From the cell containing the given text, extract its center point as [x, y] coordinate. 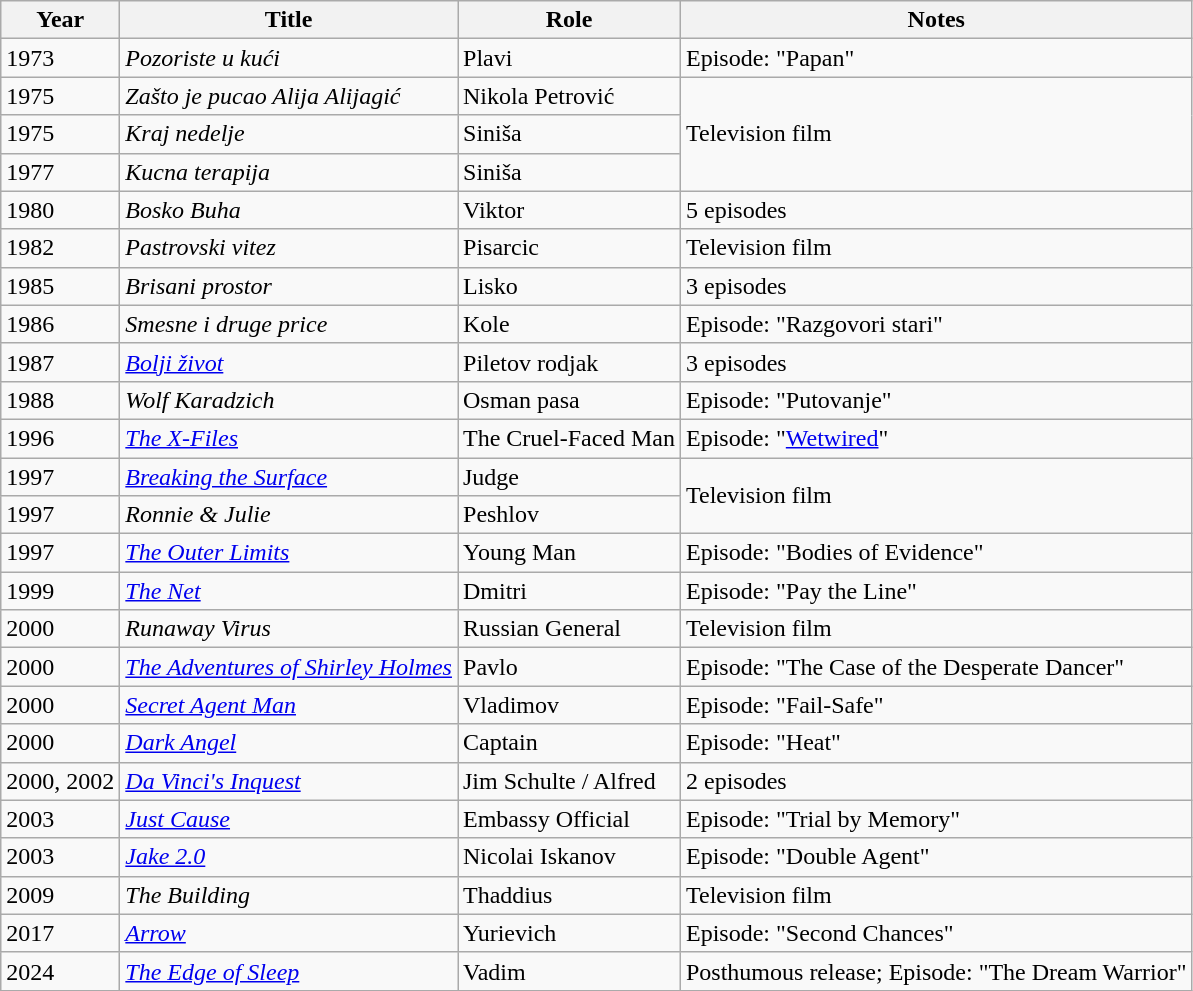
1988 [60, 400]
Year [60, 20]
5 episodes [936, 210]
The Edge of Sleep [289, 971]
2017 [60, 933]
Ronnie & Julie [289, 515]
Judge [570, 477]
Pavlo [570, 667]
Da Vinci's Inquest [289, 781]
Episode: "Bodies of Evidence" [936, 553]
Runaway Virus [289, 629]
The Net [289, 591]
Piletov rodjak [570, 362]
Pisarcic [570, 248]
Notes [936, 20]
The Outer Limits [289, 553]
Bosko Buha [289, 210]
1973 [60, 58]
Zašto je pucao Alija Alijagić [289, 96]
Plavi [570, 58]
Wolf Karadzich [289, 400]
Role [570, 20]
Dark Angel [289, 743]
Kucna terapija [289, 172]
Nicolai Iskanov [570, 857]
Captain [570, 743]
Episode: "Putovanje" [936, 400]
The X-Files [289, 438]
2000, 2002 [60, 781]
Brisani prostor [289, 286]
Pozoriste u kući [289, 58]
Pastrovski vitez [289, 248]
Episode: "Wetwired" [936, 438]
1986 [60, 324]
Dmitri [570, 591]
Thaddius [570, 895]
Lisko [570, 286]
Embassy Official [570, 819]
1980 [60, 210]
Nikola Petrović [570, 96]
The Adventures of Shirley Holmes [289, 667]
Episode: "Second Chances" [936, 933]
1987 [60, 362]
1977 [60, 172]
2024 [60, 971]
Arrow [289, 933]
The Cruel-Faced Man [570, 438]
Vladimov [570, 705]
Viktor [570, 210]
Title [289, 20]
Peshlov [570, 515]
Russian General [570, 629]
Episode: "Pay the Line" [936, 591]
Jake 2.0 [289, 857]
The Building [289, 895]
Yurievich [570, 933]
Young Man [570, 553]
Posthumous release; Episode: "The Dream Warrior" [936, 971]
Episode: "The Case of the Desperate Dancer" [936, 667]
Episode: "Heat" [936, 743]
1999 [60, 591]
Vadim [570, 971]
1982 [60, 248]
2 episodes [936, 781]
Smesne i druge price [289, 324]
Episode: "Fail-Safe" [936, 705]
1985 [60, 286]
Episode: "Double Agent" [936, 857]
2009 [60, 895]
Bolji život [289, 362]
Episode: "Trial by Memory" [936, 819]
1996 [60, 438]
Jim Schulte / Alfred [570, 781]
Episode: "Razgovori stari" [936, 324]
Kole [570, 324]
Secret Agent Man [289, 705]
Episode: "Papan" [936, 58]
Just Cause [289, 819]
Kraj nedelje [289, 134]
Breaking the Surface [289, 477]
Osman pasa [570, 400]
